Output the [X, Y] coordinate of the center of the cell containing the given text.  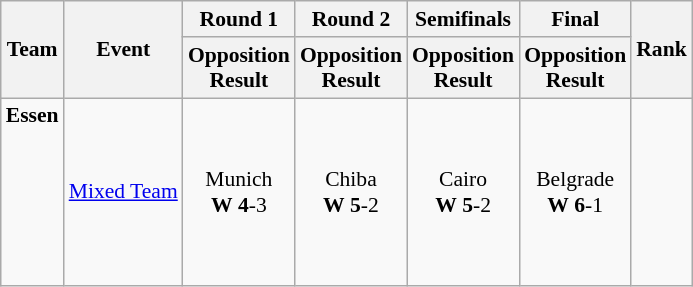
Final [575, 19]
Munich W 4-3 [239, 192]
Chiba W 5-2 [351, 192]
Essen [32, 192]
Semifinals [463, 19]
Round 1 [239, 19]
Belgrade W 6-1 [575, 192]
Round 2 [351, 19]
Event [124, 50]
Team [32, 50]
Cairo W 5-2 [463, 192]
Rank [662, 50]
Mixed Team [124, 192]
